Return the (x, y) coordinate for the center point of the cell that contains the specified text.  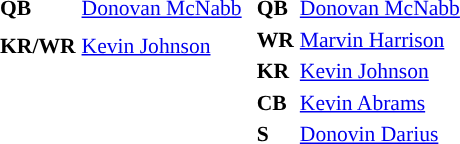
KR (275, 71)
CB (275, 102)
Kevin Johnson (162, 46)
WR (275, 40)
